From the cell containing the given text, extract its center point as [X, Y] coordinate. 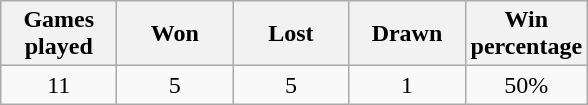
11 [59, 85]
Drawn [407, 34]
Won [175, 34]
Win percentage [526, 34]
1 [407, 85]
Lost [291, 34]
Games played [59, 34]
50% [526, 85]
